Detect which cell encompasses the target text, then output its [X, Y] center coordinate. 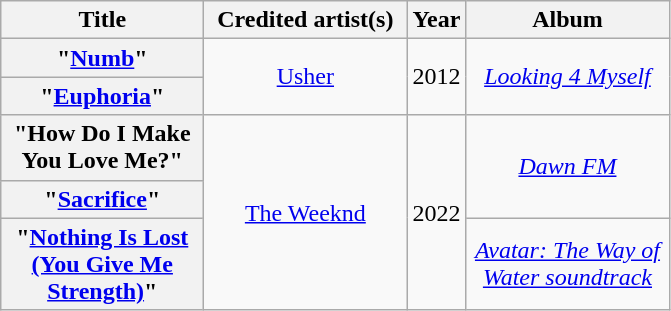
2012 [436, 77]
Avatar: The Way of Water soundtrack [568, 264]
Usher [306, 77]
Year [436, 20]
"Euphoria" [102, 96]
The Weeknd [306, 212]
Title [102, 20]
2022 [436, 212]
"How Do I Make You Love Me?" [102, 148]
"Numb" [102, 58]
Album [568, 20]
"Sacrifice" [102, 199]
Looking 4 Myself [568, 77]
"Nothing Is Lost (You Give Me Strength)" [102, 264]
Credited artist(s) [306, 20]
Dawn FM [568, 166]
